Pinpoint the cell where the given text exists, returning its [x, y] midpoint coordinate. 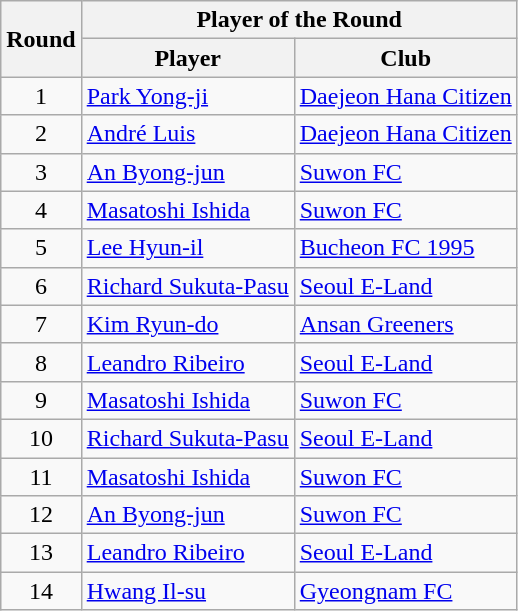
Round [41, 39]
Park Yong-ji [188, 96]
8 [41, 362]
1 [41, 96]
Player of the Round [299, 20]
13 [41, 553]
Club [406, 58]
9 [41, 400]
12 [41, 515]
6 [41, 286]
7 [41, 324]
5 [41, 248]
Bucheon FC 1995 [406, 248]
Ansan Greeners [406, 324]
3 [41, 172]
10 [41, 438]
Lee Hyun-il [188, 248]
14 [41, 591]
Player [188, 58]
4 [41, 210]
Hwang Il-su [188, 591]
Kim Ryun-do [188, 324]
2 [41, 134]
Gyeongnam FC [406, 591]
André Luis [188, 134]
11 [41, 477]
